Capture the cell that displays the provided text and extract its (X, Y) central coordinate. 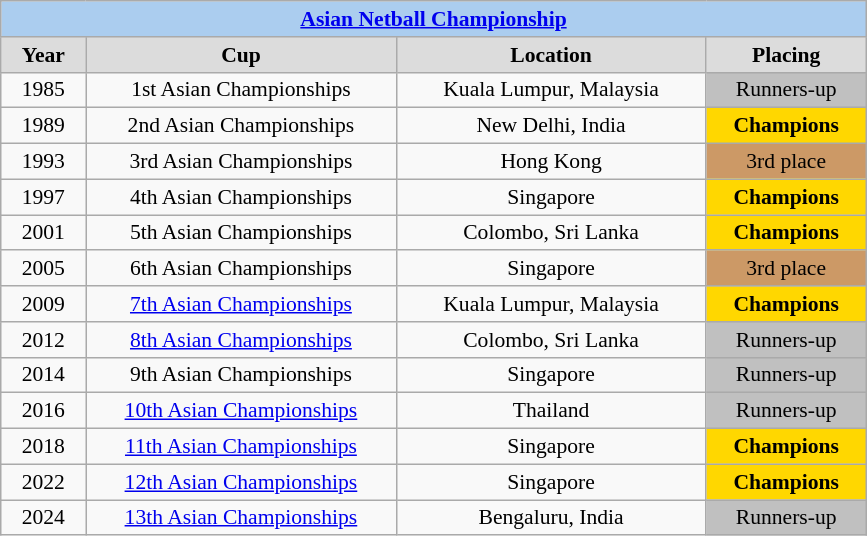
10th Asian Championships (241, 411)
11th Asian Championships (241, 447)
2024 (44, 518)
Asian Netball Championship (434, 19)
Bengaluru, India (551, 518)
2001 (44, 233)
5th Asian Championships (241, 233)
7th Asian Championships (241, 304)
8th Asian Championships (241, 340)
2016 (44, 411)
2009 (44, 304)
Thailand (551, 411)
1st Asian Championships (241, 90)
2018 (44, 447)
2005 (44, 269)
New Delhi, India (551, 126)
1993 (44, 162)
1985 (44, 90)
12th Asian Championships (241, 482)
6th Asian Championships (241, 269)
2014 (44, 375)
3rd Asian Championships (241, 162)
Cup (241, 55)
Location (551, 55)
4th Asian Championships (241, 197)
13th Asian Championships (241, 518)
1989 (44, 126)
Placing (786, 55)
Year (44, 55)
1997 (44, 197)
Hong Kong (551, 162)
2022 (44, 482)
9th Asian Championships (241, 375)
2nd Asian Championships (241, 126)
2012 (44, 340)
